Detect which cell encompasses the target text, then output its (x, y) center coordinate. 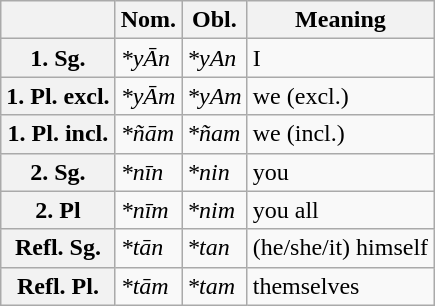
*yĀn (148, 58)
Nom. (148, 20)
*tan (215, 248)
1. Pl. incl. (58, 134)
you all (340, 210)
Obl. (215, 20)
themselves (340, 286)
2. Pl (58, 210)
*yAn (215, 58)
*ñam (215, 134)
*tān (148, 248)
*nīm (148, 210)
Refl. Sg. (58, 248)
*nin (215, 172)
we (incl.) (340, 134)
*tām (148, 286)
*nim (215, 210)
you (340, 172)
Meaning (340, 20)
1. Sg. (58, 58)
I (340, 58)
*yĀm (148, 96)
*tam (215, 286)
2. Sg. (58, 172)
(he/she/it) himself (340, 248)
Refl. Pl. (58, 286)
*ñām (148, 134)
we (excl.) (340, 96)
*nīn (148, 172)
1. Pl. excl. (58, 96)
*yAm (215, 96)
